For the text-containing cell, return its midpoint in (x, y) coordinate format. 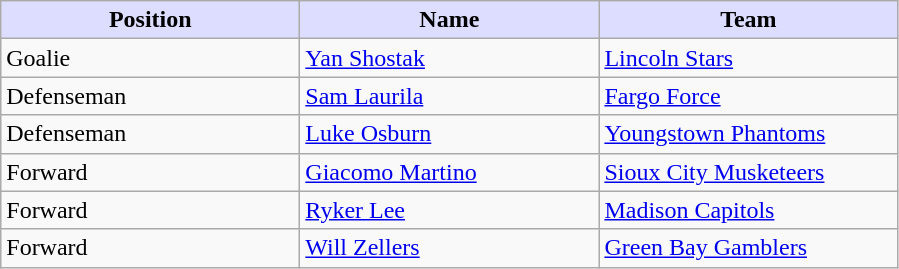
Sam Laurila (450, 96)
Team (748, 20)
Goalie (150, 58)
Youngstown Phantoms (748, 134)
Ryker Lee (450, 210)
Green Bay Gamblers (748, 248)
Lincoln Stars (748, 58)
Sioux City Musketeers (748, 172)
Yan Shostak (450, 58)
Luke Osburn (450, 134)
Will Zellers (450, 248)
Position (150, 20)
Fargo Force (748, 96)
Madison Capitols (748, 210)
Giacomo Martino (450, 172)
Name (450, 20)
